Identify which cell holds the provided text, then report its [x, y] central coordinate. 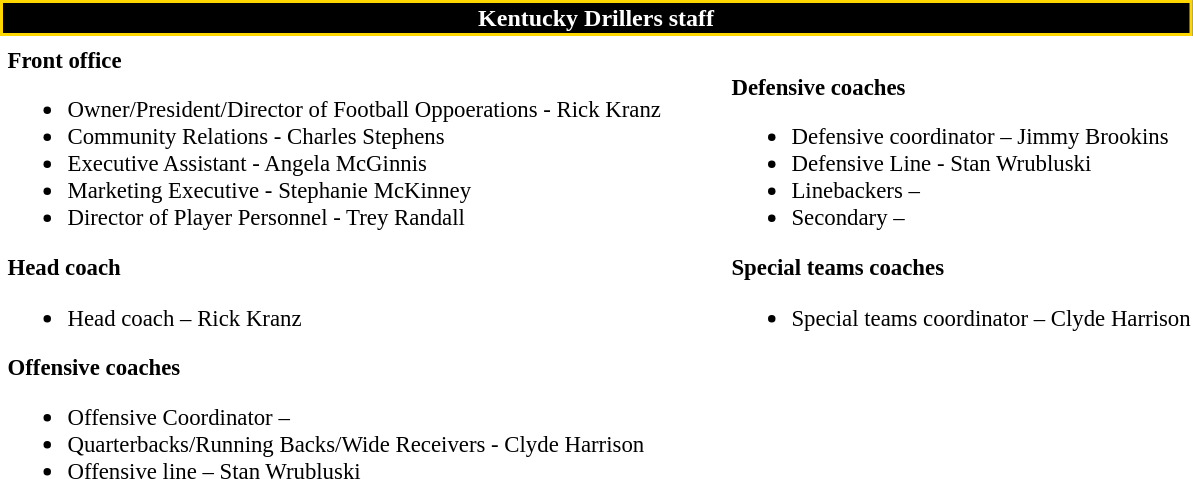
Kentucky Drillers staff [596, 18]
